Return (X, Y) of the center of cell containing provided text 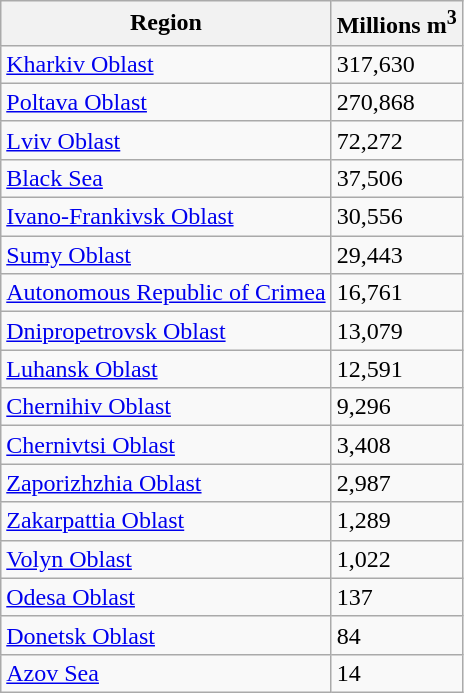
37,506 (396, 178)
Zakarpattia Oblast (166, 521)
9,296 (396, 407)
Autonomous Republic of Crimea (166, 293)
72,272 (396, 140)
Zaporizhzhia Oblast (166, 483)
1,022 (396, 559)
Chernivtsi Oblast (166, 445)
14 (396, 673)
30,556 (396, 217)
12,591 (396, 369)
Sumy Oblast (166, 255)
Ivano-Frankivsk Oblast (166, 217)
Poltava Oblast (166, 102)
84 (396, 635)
2,987 (396, 483)
Millions m3 (396, 24)
Odesa Oblast (166, 597)
317,630 (396, 64)
13,079 (396, 331)
Lviv Oblast (166, 140)
29,443 (396, 255)
137 (396, 597)
Donetsk Oblast (166, 635)
1,289 (396, 521)
270,868 (396, 102)
Dnipropetrovsk Oblast (166, 331)
3,408 (396, 445)
16,761 (396, 293)
Black Sea (166, 178)
Volyn Oblast (166, 559)
Kharkiv Oblast (166, 64)
Luhansk Oblast (166, 369)
Region (166, 24)
Azov Sea (166, 673)
Chernihiv Oblast (166, 407)
